Detect which cell encompasses the target text, then output its (X, Y) center coordinate. 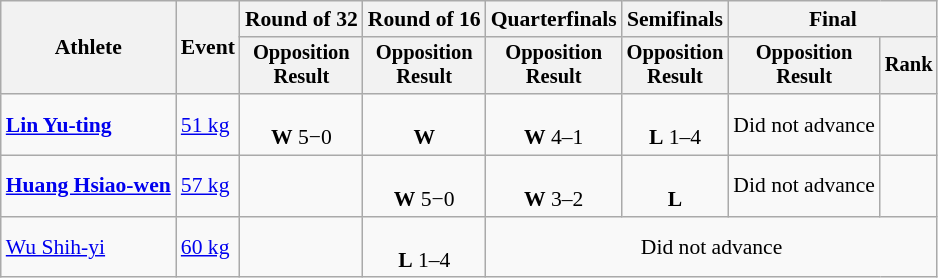
Semifinals (676, 19)
Athlete (88, 48)
Rank (909, 66)
57 kg (208, 186)
Round of 32 (302, 19)
Final (832, 19)
60 kg (208, 248)
51 kg (208, 124)
Round of 16 (424, 19)
W 4–1 (554, 124)
W (424, 124)
Lin Yu-ting (88, 124)
Wu Shih-yi (88, 248)
W 3–2 (554, 186)
Quarterfinals (554, 19)
Huang Hsiao-wen (88, 186)
L (676, 186)
Event (208, 48)
